Determine the [X, Y] coordinate at the center of the cell enclosing the given text.  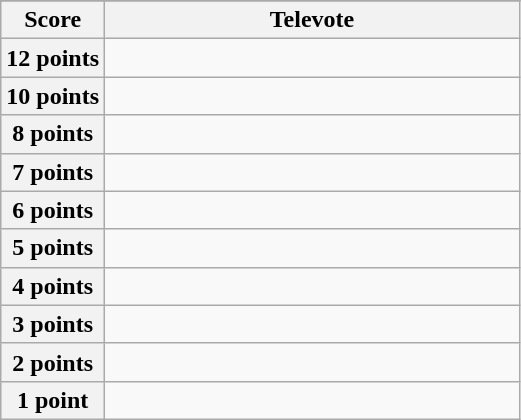
4 points [53, 286]
7 points [53, 172]
1 point [53, 400]
8 points [53, 134]
5 points [53, 248]
6 points [53, 210]
Televote [312, 20]
Score [53, 20]
2 points [53, 362]
3 points [53, 324]
12 points [53, 58]
10 points [53, 96]
